For the text-containing cell, return its midpoint in (x, y) coordinate format. 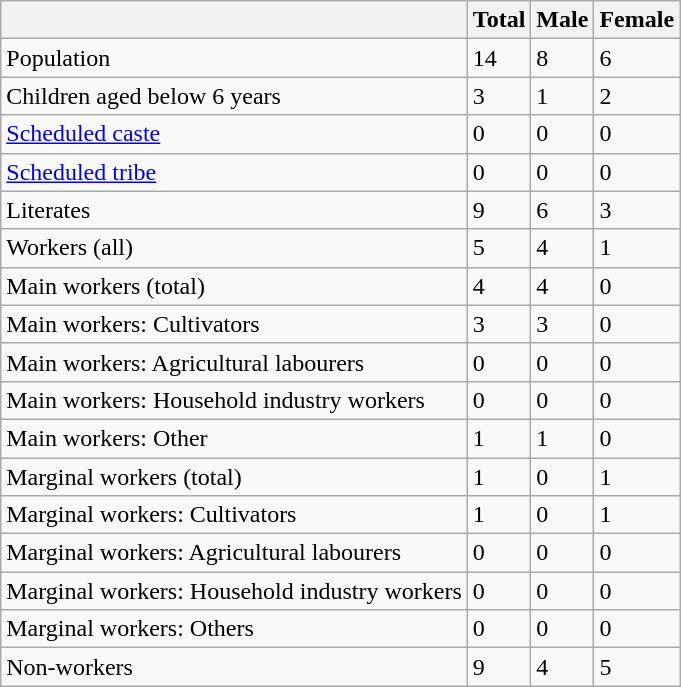
Marginal workers: Household industry workers (234, 591)
Children aged below 6 years (234, 96)
Workers (all) (234, 248)
Population (234, 58)
Main workers: Other (234, 438)
Male (562, 20)
8 (562, 58)
14 (499, 58)
Marginal workers (total) (234, 477)
Total (499, 20)
Main workers (total) (234, 286)
Female (637, 20)
Literates (234, 210)
Scheduled tribe (234, 172)
Marginal workers: Others (234, 629)
Marginal workers: Agricultural labourers (234, 553)
Non-workers (234, 667)
Scheduled caste (234, 134)
Main workers: Cultivators (234, 324)
Main workers: Household industry workers (234, 400)
Marginal workers: Cultivators (234, 515)
2 (637, 96)
Main workers: Agricultural labourers (234, 362)
